Return the [x, y] coordinate for the center point of the cell that contains the specified text.  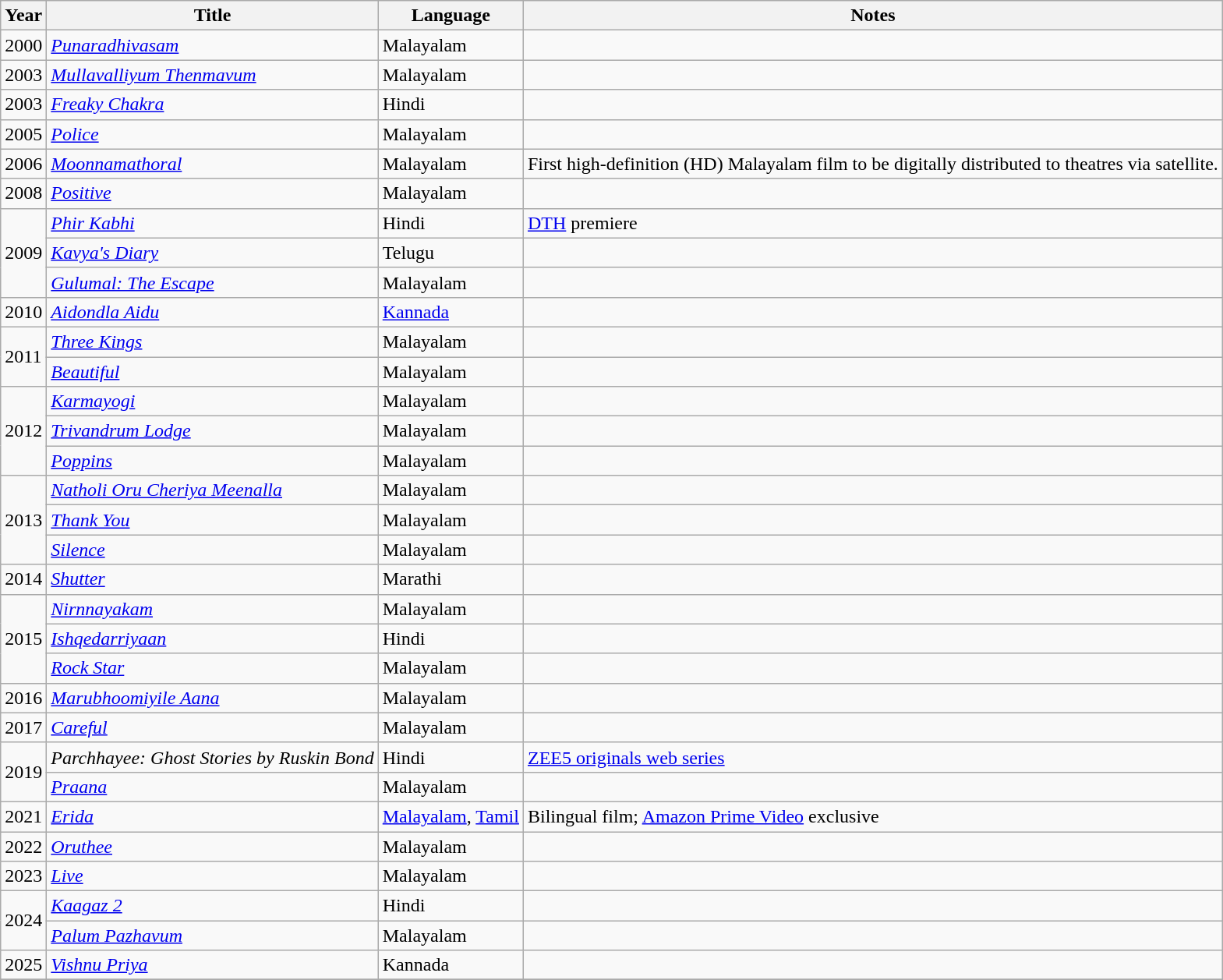
Telugu [451, 253]
2014 [23, 579]
Nirnnayakam [212, 609]
Marubhoomiyile Aana [212, 698]
Kavya's Diary [212, 253]
2017 [23, 727]
DTH premiere [873, 223]
Phir Kabhi [212, 223]
2019 [23, 772]
2011 [23, 356]
2013 [23, 520]
Oruthee [212, 846]
2025 [23, 965]
Silence [212, 550]
Ishqedarriyaan [212, 639]
Beautiful [212, 372]
Palum Pazhavum [212, 936]
Vishnu Priya [212, 965]
Natholi Oru Cheriya Meenalla [212, 490]
2016 [23, 698]
2012 [23, 431]
Rock Star [212, 668]
Punaradhivasam [212, 45]
Kaagaz 2 [212, 906]
Mullavalliyum Thenmavum [212, 75]
2015 [23, 639]
Aidondla Aidu [212, 312]
2005 [23, 134]
2000 [23, 45]
Marathi [451, 579]
ZEE5 originals web series [873, 757]
Gulumal: The Escape [212, 282]
Language [451, 16]
Title [212, 16]
Notes [873, 16]
Year [23, 16]
Malayalam, Tamil [451, 816]
Moonnamathoral [212, 164]
2021 [23, 816]
Erida [212, 816]
2008 [23, 193]
Live [212, 876]
Poppins [212, 461]
Police [212, 134]
Praana [212, 787]
Freaky Chakra [212, 104]
2009 [23, 253]
Thank You [212, 520]
2024 [23, 921]
Positive [212, 193]
Three Kings [212, 341]
Trivandrum Lodge [212, 431]
Karmayogi [212, 402]
Bilingual film; Amazon Prime Video exclusive [873, 816]
Parchhayee: Ghost Stories by Ruskin Bond [212, 757]
2006 [23, 164]
Shutter [212, 579]
2022 [23, 846]
2023 [23, 876]
First high-definition (HD) Malayalam film to be digitally distributed to theatres via satellite. [873, 164]
2010 [23, 312]
Careful [212, 727]
